Pinpoint the cell where the given text exists, returning its [X, Y] midpoint coordinate. 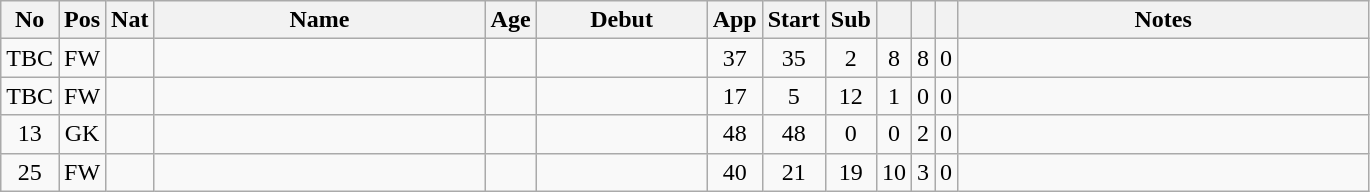
12 [850, 96]
10 [894, 172]
App [734, 20]
No [30, 20]
35 [794, 58]
Debut [622, 20]
25 [30, 172]
19 [850, 172]
17 [734, 96]
Notes [1164, 20]
5 [794, 96]
1 [894, 96]
Pos [82, 20]
21 [794, 172]
Age [510, 20]
Name [320, 20]
3 [922, 172]
GK [82, 134]
Start [794, 20]
13 [30, 134]
40 [734, 172]
37 [734, 58]
Nat [130, 20]
Sub [850, 20]
